Scan for the cell matching the given text and deliver its (X, Y) coordinate at center. 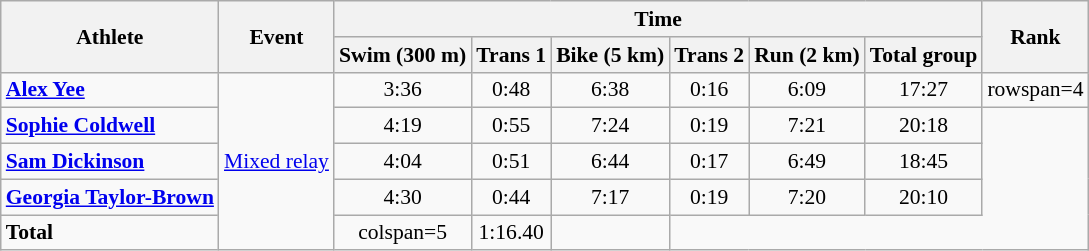
6:49 (807, 162)
4:19 (402, 126)
18:45 (924, 162)
rowspan=4 (1035, 90)
3:36 (402, 90)
7:20 (807, 197)
0:44 (511, 197)
6:38 (610, 90)
0:51 (511, 162)
Rank (1035, 36)
Total (110, 233)
Swim (300 m) (402, 55)
Total group (924, 55)
Trans 2 (709, 55)
Sam Dickinson (110, 162)
0:17 (709, 162)
Sophie Coldwell (110, 126)
20:10 (924, 197)
Run (2 km) (807, 55)
Alex Yee (110, 90)
Athlete (110, 36)
17:27 (924, 90)
6:44 (610, 162)
Bike (5 km) (610, 55)
7:17 (610, 197)
Mixed relay (276, 161)
1:16.40 (511, 233)
0:55 (511, 126)
4:04 (402, 162)
0:48 (511, 90)
Time (658, 19)
Trans 1 (511, 55)
20:18 (924, 126)
Georgia Taylor-Brown (110, 197)
4:30 (402, 197)
0:16 (709, 90)
Event (276, 36)
colspan=5 (402, 233)
6:09 (807, 90)
7:21 (807, 126)
7:24 (610, 126)
